Output the (x, y) coordinate of the center of the cell containing the given text.  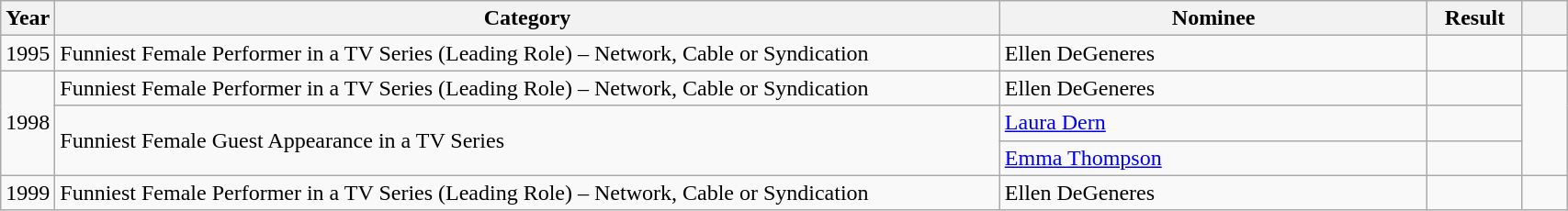
Laura Dern (1213, 123)
Result (1475, 18)
Funniest Female Guest Appearance in a TV Series (527, 140)
Emma Thompson (1213, 158)
Year (28, 18)
1998 (28, 123)
Nominee (1213, 18)
Category (527, 18)
1995 (28, 53)
1999 (28, 193)
